Pinpoint the cell where the given text exists, returning its [X, Y] midpoint coordinate. 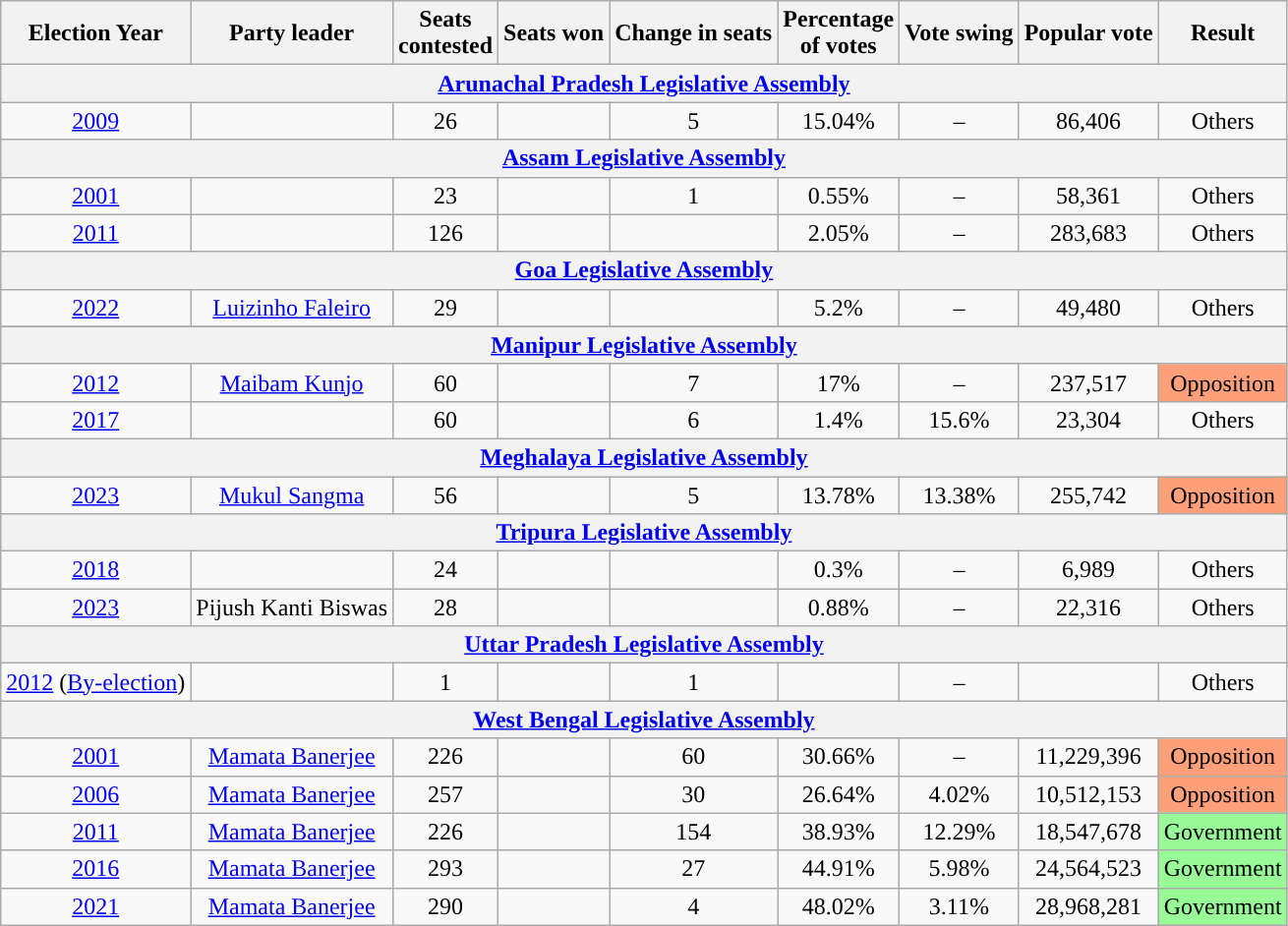
15.04% [839, 121]
12.29% [960, 832]
0.55% [839, 196]
Election Year [96, 33]
24 [446, 570]
Seats won [555, 33]
28 [446, 608]
38.93% [839, 832]
6,989 [1088, 570]
48.02% [839, 906]
2018 [96, 570]
0.3% [839, 570]
290 [446, 906]
2022 [96, 308]
2012 (By-election) [96, 682]
Percentageof votes [839, 33]
Luizinho Faleiro [292, 308]
Mukul Sangma [292, 494]
17% [839, 382]
13.78% [839, 494]
44.91% [839, 869]
Popular vote [1088, 33]
126 [446, 233]
Assam Legislative Assembly [644, 158]
22,316 [1088, 608]
23 [446, 196]
15.6% [960, 420]
56 [446, 494]
13.38% [960, 494]
11,229,396 [1088, 757]
27 [694, 869]
283,683 [1088, 233]
2016 [96, 869]
18,547,678 [1088, 832]
0.88% [839, 608]
4 [694, 906]
Seatscontested [446, 33]
58,361 [1088, 196]
6 [694, 420]
5.98% [960, 869]
2.05% [839, 233]
Uttar Pradesh Legislative Assembly [644, 645]
10,512,153 [1088, 794]
154 [694, 832]
255,742 [1088, 494]
Maibam Kunjo [292, 382]
237,517 [1088, 382]
30.66% [839, 757]
49,480 [1088, 308]
West Bengal Legislative Assembly [644, 720]
23,304 [1088, 420]
Change in seats [694, 33]
2009 [96, 121]
2021 [96, 906]
Goa Legislative Assembly [644, 270]
Party leader [292, 33]
2017 [96, 420]
5.2% [839, 308]
293 [446, 869]
26 [446, 121]
3.11% [960, 906]
Manipur Legislative Assembly [644, 345]
28,968,281 [1088, 906]
1.4% [839, 420]
Pijush Kanti Biswas [292, 608]
4.02% [960, 794]
86,406 [1088, 121]
Vote swing [960, 33]
24,564,523 [1088, 869]
2012 [96, 382]
Tripura Legislative Assembly [644, 533]
30 [694, 794]
26.64% [839, 794]
Result [1223, 33]
Arunachal Pradesh Legislative Assembly [644, 84]
29 [446, 308]
257 [446, 794]
2006 [96, 794]
7 [694, 382]
Meghalaya Legislative Assembly [644, 457]
